Determine the [X, Y] coordinate at the center of the cell enclosing the given text.  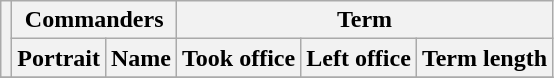
Term [365, 20]
Commanders [94, 20]
Term length [484, 58]
Name [140, 58]
Took office [239, 58]
Portrait [59, 58]
Left office [359, 58]
